Capture the cell that displays the provided text and extract its (X, Y) central coordinate. 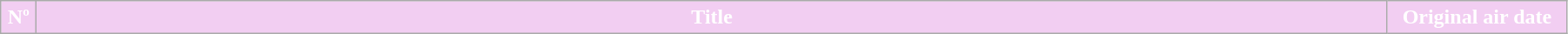
Original air date (1477, 17)
Title (712, 17)
Nº (19, 17)
